For the text-containing cell, return its midpoint in [x, y] coordinate format. 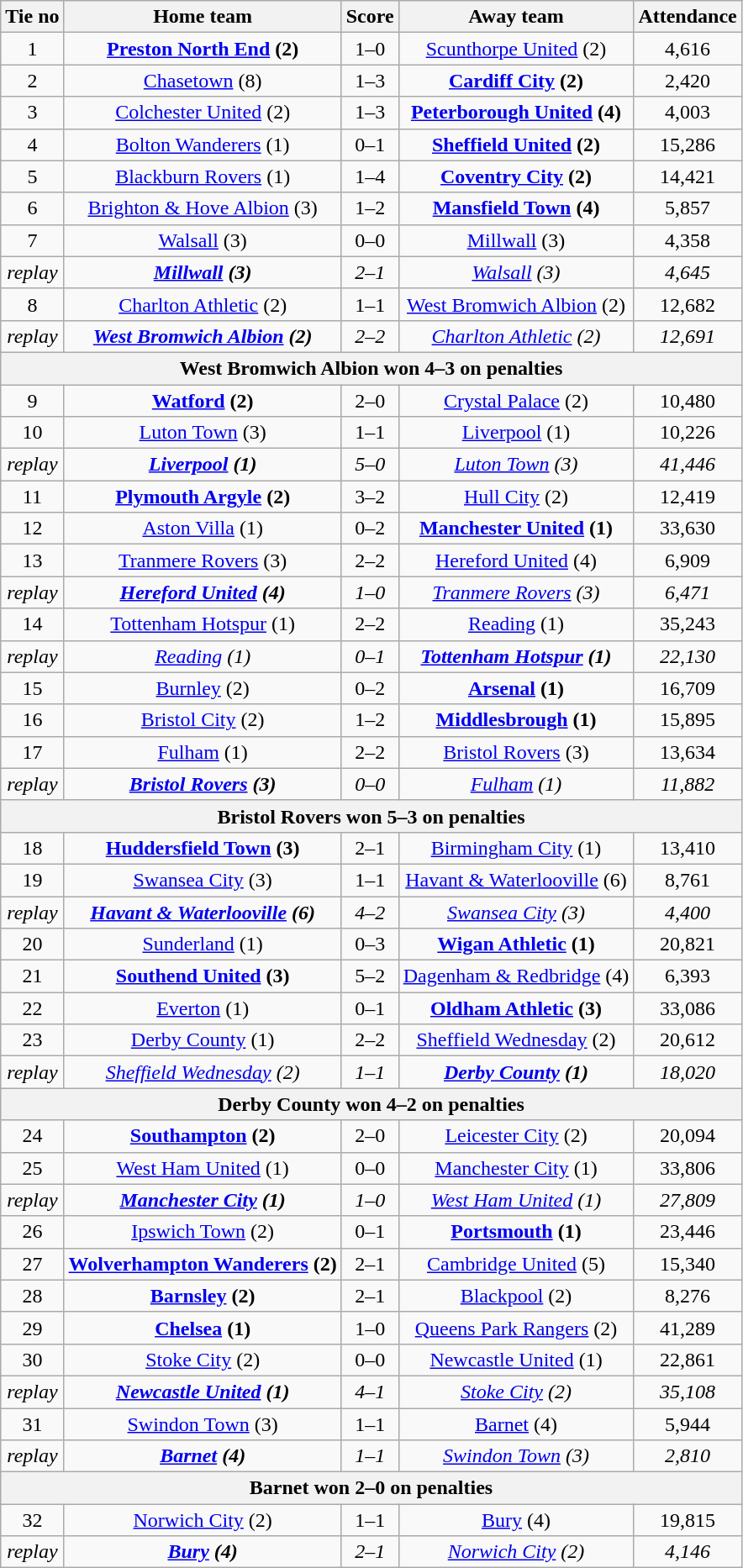
8,276 [688, 1296]
4,645 [688, 272]
Away team [516, 17]
Coventry City (2) [516, 176]
4,400 [688, 912]
Preston North End (2) [203, 49]
2,810 [688, 1456]
10,226 [688, 433]
6,909 [688, 560]
Leicester City (2) [516, 1136]
4,003 [688, 113]
28 [32, 1296]
13,410 [688, 848]
Barnet won 2–0 on penalties [371, 1488]
3 [32, 113]
Arsenal (1) [516, 688]
20,821 [688, 944]
Blackburn Rovers (1) [203, 176]
15,895 [688, 720]
Bristol City (2) [203, 720]
11,882 [688, 784]
Bristol Rovers won 5–3 on penalties [371, 816]
31 [32, 1424]
4 [32, 145]
23,446 [688, 1232]
5 [32, 176]
11 [32, 497]
5–2 [370, 976]
22 [32, 1008]
29 [32, 1328]
Home team [203, 17]
22,861 [688, 1360]
24 [32, 1136]
14,421 [688, 176]
5–0 [370, 465]
Attendance [688, 17]
Everton (1) [203, 1008]
1–4 [370, 176]
Blackpool (2) [516, 1296]
5,944 [688, 1424]
41,289 [688, 1328]
23 [32, 1040]
12,682 [688, 304]
West Bromwich Albion won 4–3 on penalties [371, 368]
6,471 [688, 592]
27,809 [688, 1200]
4–1 [370, 1392]
6 [32, 208]
4,616 [688, 49]
Chelsea (1) [203, 1328]
2 [32, 81]
7 [32, 240]
16 [32, 720]
15,286 [688, 145]
21 [32, 976]
12 [32, 529]
Queens Park Rangers (2) [516, 1328]
2,420 [688, 81]
18 [32, 848]
15 [32, 688]
6,393 [688, 976]
30 [32, 1360]
Peterborough United (4) [516, 113]
13 [32, 560]
8 [32, 304]
Scunthorpe United (2) [516, 49]
10,480 [688, 401]
Mansfield Town (4) [516, 208]
10 [32, 433]
19,815 [688, 1520]
27 [32, 1264]
18,020 [688, 1072]
12,419 [688, 497]
Wigan Athletic (1) [516, 944]
4,358 [688, 240]
Aston Villa (1) [203, 529]
15,340 [688, 1264]
5,857 [688, 208]
35,243 [688, 624]
Wolverhampton Wanderers (2) [203, 1264]
20,612 [688, 1040]
Portsmouth (1) [516, 1232]
20 [32, 944]
Brighton & Hove Albion (3) [203, 208]
8,761 [688, 880]
Oldham Athletic (3) [516, 1008]
Southampton (2) [203, 1136]
Manchester United (1) [516, 529]
Cardiff City (2) [516, 81]
4,146 [688, 1552]
16,709 [688, 688]
20,094 [688, 1136]
13,634 [688, 752]
17 [32, 752]
35,108 [688, 1392]
25 [32, 1168]
12,691 [688, 336]
Colchester United (2) [203, 113]
4–2 [370, 912]
Sunderland (1) [203, 944]
0–3 [370, 944]
33,806 [688, 1168]
Plymouth Argyle (2) [203, 497]
Watford (2) [203, 401]
Dagenham & Redbridge (4) [516, 976]
22,130 [688, 656]
Sheffield United (2) [516, 145]
9 [32, 401]
Hull City (2) [516, 497]
Birmingham City (1) [516, 848]
Middlesbrough (1) [516, 720]
Derby County won 4–2 on penalties [371, 1104]
Barnsley (2) [203, 1296]
Score [370, 17]
33,630 [688, 529]
Cambridge United (5) [516, 1264]
Tie no [32, 17]
32 [32, 1520]
3–2 [370, 497]
1 [32, 49]
19 [32, 880]
41,446 [688, 465]
14 [32, 624]
26 [32, 1232]
Burnley (2) [203, 688]
Chasetown (8) [203, 81]
Bolton Wanderers (1) [203, 145]
Huddersfield Town (3) [203, 848]
Ipswich Town (2) [203, 1232]
Southend United (3) [203, 976]
33,086 [688, 1008]
Crystal Palace (2) [516, 401]
